Extract the (x, y) coordinate from the center of the cell holding the provided text.  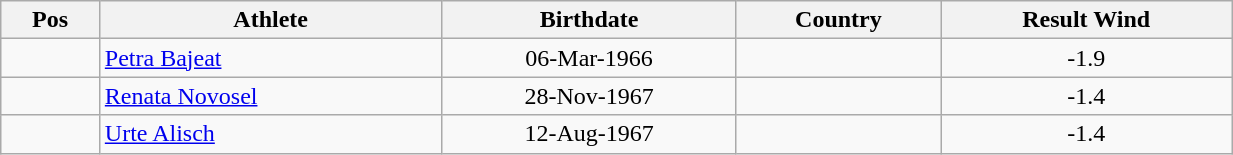
Pos (50, 20)
Petra Bajeat (270, 58)
Result Wind (1086, 20)
28-Nov-1967 (589, 96)
Renata Novosel (270, 96)
06-Mar-1966 (589, 58)
Birthdate (589, 20)
Country (838, 20)
Urte Alisch (270, 134)
Athlete (270, 20)
12-Aug-1967 (589, 134)
-1.9 (1086, 58)
